Output the [x, y] coordinate of the center of the cell containing the given text.  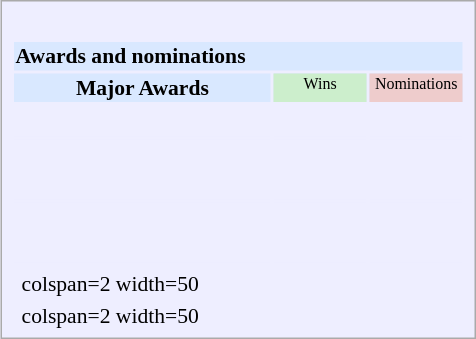
Nominations [416, 87]
Wins [320, 87]
Major Awards [142, 87]
Awards and nominations Major Awards Wins Nominations [239, 140]
Awards and nominations [238, 56]
